Locate the cell with the specified text and output its [X, Y] center coordinate. 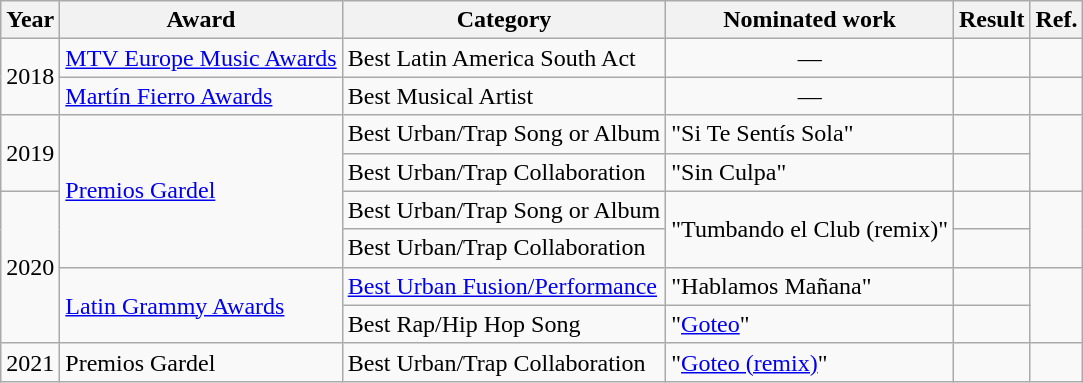
Latin Grammy Awards [201, 305]
2020 [30, 267]
2021 [30, 362]
Year [30, 20]
"Goteo (remix)" [810, 362]
Ref. [1056, 20]
Best Musical Artist [504, 96]
Category [504, 20]
Award [201, 20]
2018 [30, 77]
Nominated work [810, 20]
"Si Te Sentís Sola" [810, 134]
"Sin Culpa" [810, 172]
"Goteo" [810, 324]
MTV Europe Music Awards [201, 58]
Best Rap/Hip Hop Song [504, 324]
Martín Fierro Awards [201, 96]
2019 [30, 153]
Result [992, 20]
Best Urban Fusion/Performance [504, 286]
"Tumbando el Club (remix)" [810, 229]
"Hablamos Mañana" [810, 286]
Best Latin America South Act [504, 58]
